Pinpoint the cell where the given text exists, returning its [X, Y] midpoint coordinate. 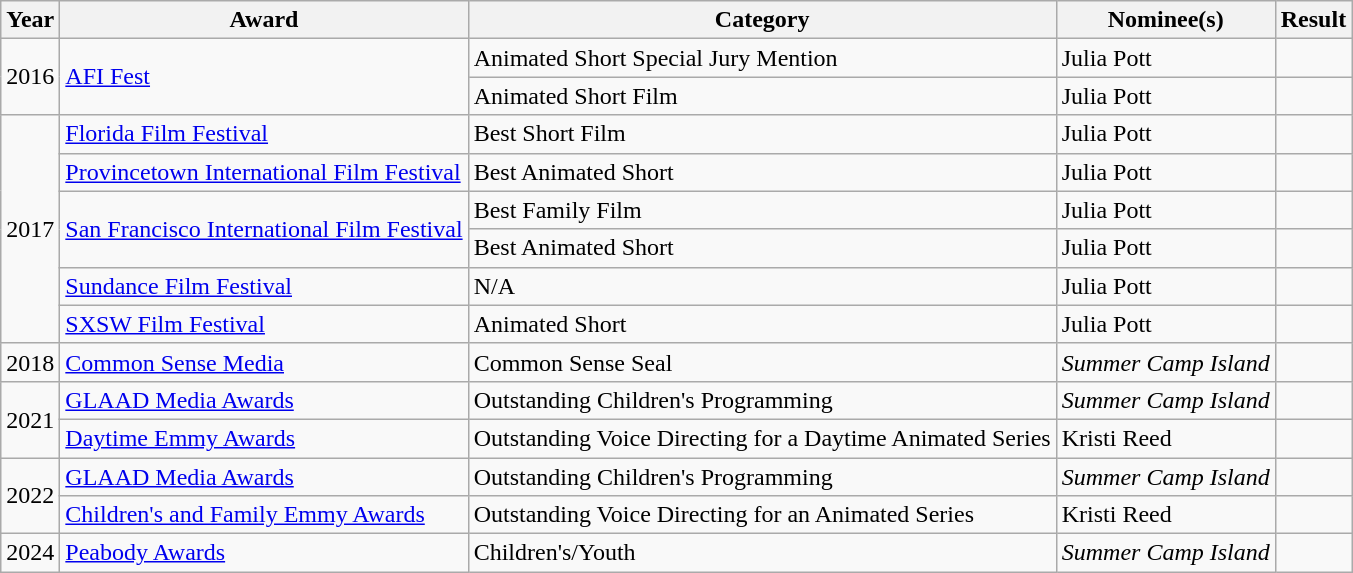
Best Short Film [762, 134]
Common Sense Seal [762, 362]
Animated Short Film [762, 96]
Nominee(s) [1166, 20]
Sundance Film Festival [264, 286]
Animated Short [762, 324]
2024 [30, 553]
Daytime Emmy Awards [264, 438]
SXSW Film Festival [264, 324]
Category [762, 20]
Best Family Film [762, 210]
Children's/Youth [762, 553]
2018 [30, 362]
2016 [30, 77]
2021 [30, 419]
2017 [30, 229]
Common Sense Media [264, 362]
Animated Short Special Jury Mention [762, 58]
2022 [30, 496]
Result [1313, 20]
Award [264, 20]
Year [30, 20]
Children's and Family Emmy Awards [264, 515]
Provincetown International Film Festival [264, 172]
San Francisco International Film Festival [264, 229]
Florida Film Festival [264, 134]
AFI Fest [264, 77]
Peabody Awards [264, 553]
Outstanding Voice Directing for an Animated Series [762, 515]
Outstanding Voice Directing for a Daytime Animated Series [762, 438]
N/A [762, 286]
